Locate the cell with the specified text and output its [x, y] center coordinate. 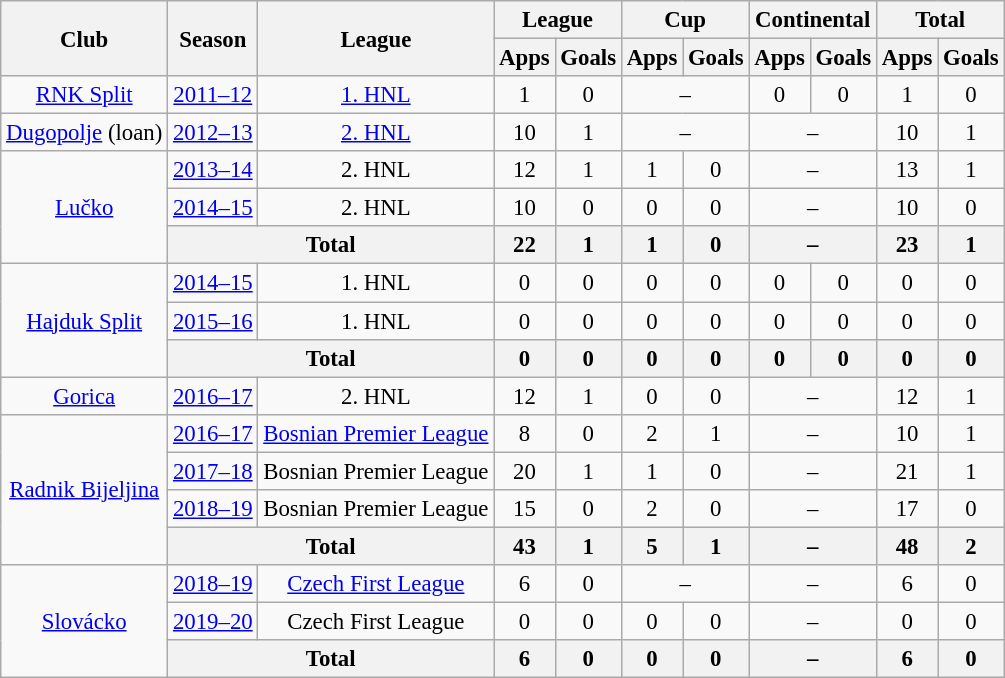
Cup [685, 20]
21 [906, 471]
15 [524, 509]
23 [906, 245]
2019–20 [213, 621]
13 [906, 170]
Club [84, 38]
8 [524, 433]
20 [524, 471]
Season [213, 38]
2012–13 [213, 133]
17 [906, 509]
2017–18 [213, 471]
Slovácko [84, 622]
RNK Split [84, 95]
22 [524, 245]
2015–16 [213, 321]
Radnik Bijeljina [84, 489]
48 [906, 546]
Hajduk Split [84, 320]
2013–14 [213, 170]
Continental [813, 20]
5 [652, 546]
43 [524, 546]
Dugopolje (loan) [84, 133]
Gorica [84, 396]
Lučko [84, 208]
2011–12 [213, 95]
